Detect which cell encompasses the target text, then output its (x, y) center coordinate. 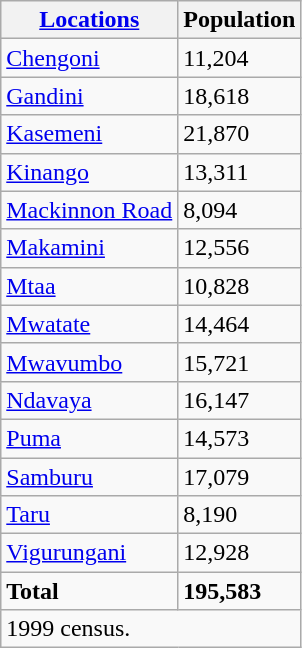
21,870 (240, 134)
14,573 (240, 438)
14,464 (240, 324)
Mackinnon Road (90, 210)
8,094 (240, 210)
Kasemeni (90, 134)
11,204 (240, 58)
Gandini (90, 96)
Taru (90, 515)
16,147 (240, 400)
Makamini (90, 248)
Mwavumbo (90, 362)
Population (240, 20)
Locations (90, 20)
Ndavaya (90, 400)
Samburu (90, 477)
13,311 (240, 172)
Vigurungani (90, 553)
12,556 (240, 248)
Chengoni (90, 58)
12,928 (240, 553)
1999 census. (151, 629)
Total (90, 591)
8,190 (240, 515)
15,721 (240, 362)
18,618 (240, 96)
Mwatate (90, 324)
Mtaa (90, 286)
17,079 (240, 477)
Kinango (90, 172)
Puma (90, 438)
195,583 (240, 591)
10,828 (240, 286)
